Return the (X, Y) coordinate for the center point of the cell that contains the specified text.  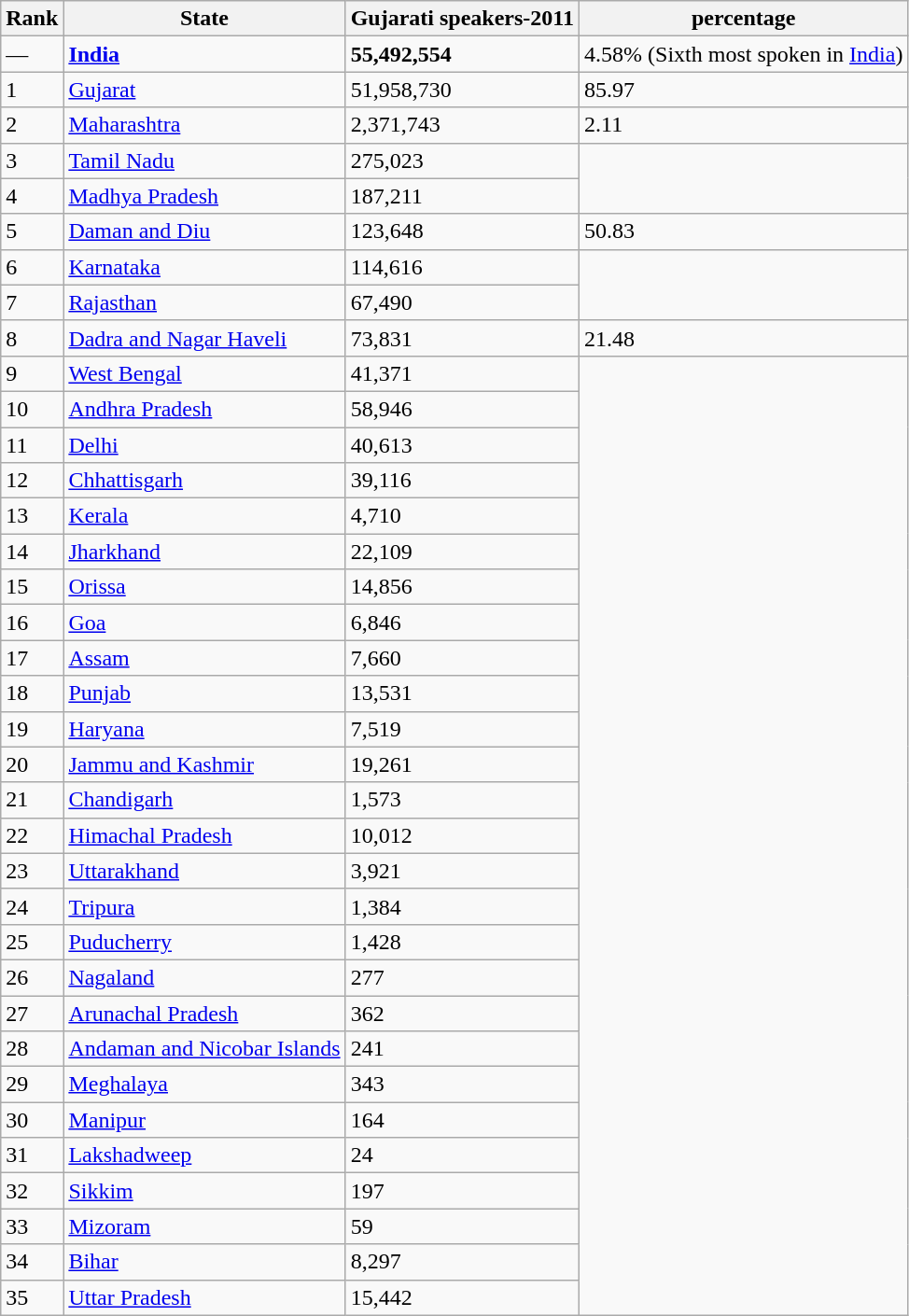
21.48 (744, 338)
Gujarati speakers-2011 (462, 19)
15,442 (462, 1297)
Manipur (204, 1120)
Chandigarh (204, 800)
Tamil Nadu (204, 161)
25 (32, 942)
14 (32, 552)
114,616 (462, 267)
51,958,730 (462, 90)
10 (32, 409)
22 (32, 835)
343 (462, 1085)
33 (32, 1226)
275,023 (462, 161)
Jammu and Kashmir (204, 764)
123,648 (462, 231)
11 (32, 445)
14,856 (462, 587)
Rajasthan (204, 302)
1,384 (462, 906)
Bihar (204, 1262)
362 (462, 1013)
West Bengal (204, 373)
3 (32, 161)
Assam (204, 658)
percentage (744, 19)
26 (32, 977)
2 (32, 125)
Dadra and Nagar Haveli (204, 338)
277 (462, 977)
241 (462, 1049)
187,211 (462, 196)
3,921 (462, 871)
40,613 (462, 445)
30 (32, 1120)
Madhya Pradesh (204, 196)
6,846 (462, 623)
Punjab (204, 693)
23 (32, 871)
28 (32, 1049)
15 (32, 587)
5 (32, 231)
Andaman and Nicobar Islands (204, 1049)
73,831 (462, 338)
Puducherry (204, 942)
29 (32, 1085)
Rank (32, 19)
Goa (204, 623)
Haryana (204, 729)
10,012 (462, 835)
8 (32, 338)
22,109 (462, 552)
8,297 (462, 1262)
17 (32, 658)
Jharkhand (204, 552)
Karnataka (204, 267)
20 (32, 764)
31 (32, 1155)
Delhi (204, 445)
Gujarat (204, 90)
50.83 (744, 231)
19,261 (462, 764)
India (204, 54)
9 (32, 373)
7 (32, 302)
Chhattisgarh (204, 481)
Maharashtra (204, 125)
1 (32, 90)
— (32, 54)
6 (32, 267)
7,519 (462, 729)
32 (32, 1191)
41,371 (462, 373)
39,116 (462, 481)
4 (32, 196)
State (204, 19)
59 (462, 1226)
4,710 (462, 516)
2,371,743 (462, 125)
164 (462, 1120)
34 (32, 1262)
Himachal Pradesh (204, 835)
58,946 (462, 409)
Orissa (204, 587)
Kerala (204, 516)
19 (32, 729)
7,660 (462, 658)
197 (462, 1191)
2.11 (744, 125)
1,428 (462, 942)
Sikkim (204, 1191)
55,492,554 (462, 54)
Meghalaya (204, 1085)
Uttar Pradesh (204, 1297)
Daman and Diu (204, 231)
13 (32, 516)
1,573 (462, 800)
Lakshadweep (204, 1155)
Uttarakhand (204, 871)
85.97 (744, 90)
Andhra Pradesh (204, 409)
35 (32, 1297)
67,490 (462, 302)
16 (32, 623)
13,531 (462, 693)
4.58% (Sixth most spoken in India) (744, 54)
Mizoram (204, 1226)
18 (32, 693)
12 (32, 481)
27 (32, 1013)
Nagaland (204, 977)
Tripura (204, 906)
21 (32, 800)
Arunachal Pradesh (204, 1013)
